Locate the cell with the specified text and output its [x, y] center coordinate. 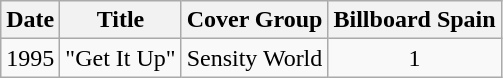
1 [414, 58]
Billboard Spain [414, 20]
Title [120, 20]
Sensity World [254, 58]
Cover Group [254, 20]
"Get It Up" [120, 58]
1995 [30, 58]
Date [30, 20]
